Detect which cell encompasses the target text, then output its [X, Y] center coordinate. 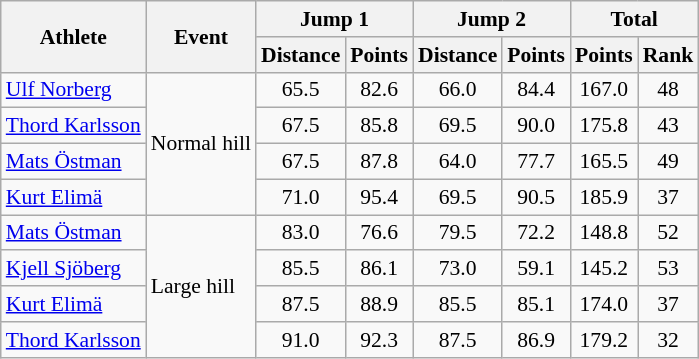
Kjell Sjöberg [74, 269]
145.2 [604, 269]
Jump 2 [492, 19]
Ulf Norberg [74, 90]
52 [668, 233]
167.0 [604, 90]
84.4 [536, 90]
90.0 [536, 126]
32 [668, 340]
Normal hill [201, 143]
175.8 [604, 126]
Large hill [201, 286]
65.5 [300, 90]
Rank [668, 55]
165.5 [604, 162]
85.1 [536, 304]
49 [668, 162]
148.8 [604, 233]
48 [668, 90]
95.4 [379, 197]
91.0 [300, 340]
87.8 [379, 162]
76.6 [379, 233]
Event [201, 36]
73.0 [458, 269]
79.5 [458, 233]
90.5 [536, 197]
86.9 [536, 340]
66.0 [458, 90]
92.3 [379, 340]
Jump 1 [334, 19]
71.0 [300, 197]
59.1 [536, 269]
82.6 [379, 90]
Athlete [74, 36]
64.0 [458, 162]
77.7 [536, 162]
179.2 [604, 340]
72.2 [536, 233]
53 [668, 269]
185.9 [604, 197]
174.0 [604, 304]
83.0 [300, 233]
88.9 [379, 304]
86.1 [379, 269]
Total [634, 19]
43 [668, 126]
85.8 [379, 126]
